Extract the [x, y] coordinate from the center of the cell holding the provided text.  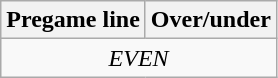
Over/under [210, 20]
Pregame line [74, 20]
EVEN [139, 58]
